Search for the cell housing the specified text and yield its [X, Y] center coordinate. 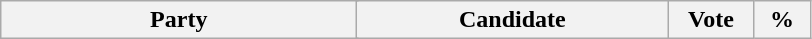
% [782, 20]
Party [179, 20]
Candidate [512, 20]
Vote [711, 20]
